Output the [X, Y] coordinate of the center of the cell containing the given text.  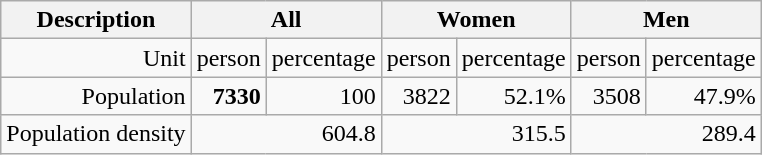
Description [96, 20]
315.5 [476, 134]
Population [96, 96]
Unit [96, 58]
Population density [96, 134]
289.4 [666, 134]
3822 [418, 96]
47.9% [704, 96]
Men [666, 20]
All [286, 20]
100 [324, 96]
52.1% [514, 96]
7330 [228, 96]
Women [476, 20]
604.8 [286, 134]
3508 [608, 96]
